Return the [x, y] coordinate for the center point of the cell that contains the specified text.  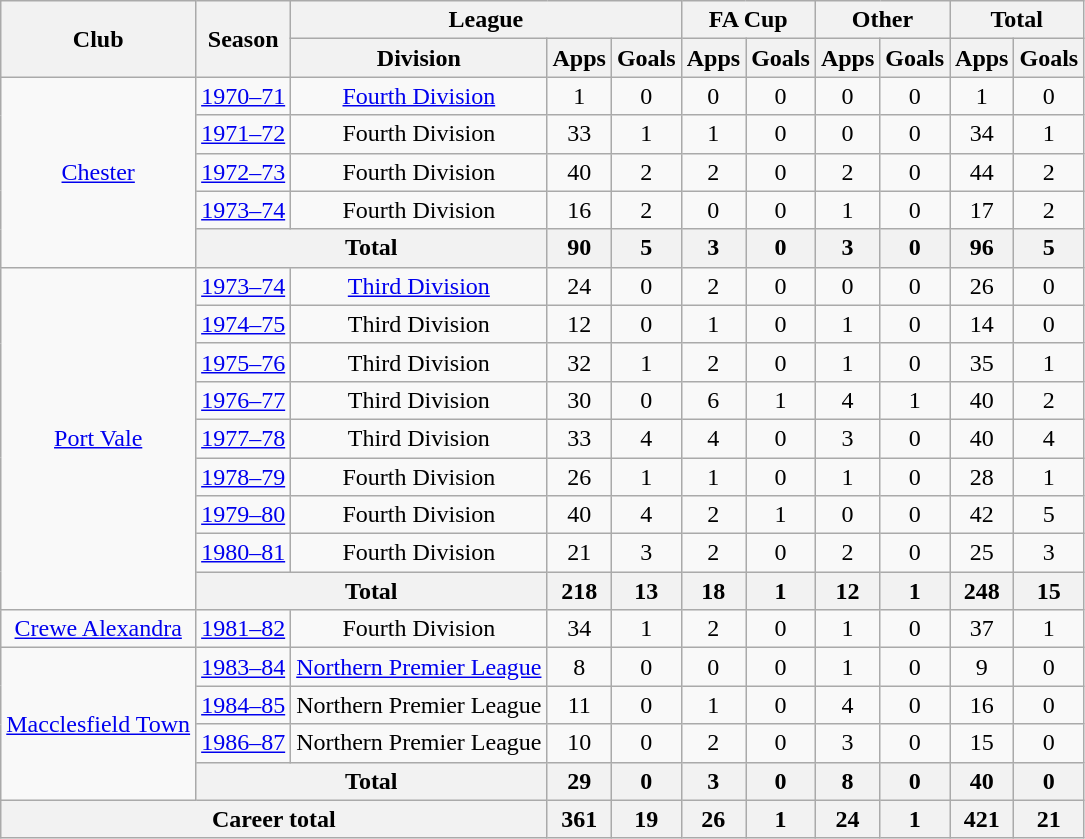
1974–75 [244, 324]
1986–87 [244, 743]
1975–76 [244, 362]
Career total [274, 819]
421 [982, 819]
Macclesfield Town [98, 724]
32 [579, 362]
Club [98, 39]
6 [713, 400]
11 [579, 705]
35 [982, 362]
218 [579, 591]
Crewe Alexandra [98, 629]
Port Vale [98, 438]
28 [982, 477]
361 [579, 819]
14 [982, 324]
Season [244, 39]
18 [713, 591]
17 [982, 210]
90 [579, 248]
10 [579, 743]
1979–80 [244, 515]
League [486, 20]
1976–77 [244, 400]
1983–84 [244, 667]
248 [982, 591]
29 [579, 781]
1984–85 [244, 705]
FA Cup [748, 20]
1980–81 [244, 553]
1970–71 [244, 96]
Other [882, 20]
30 [579, 400]
1971–72 [244, 134]
9 [982, 667]
Chester [98, 172]
96 [982, 248]
25 [982, 553]
1978–79 [244, 477]
1981–82 [244, 629]
1977–78 [244, 438]
1972–73 [244, 172]
42 [982, 515]
19 [646, 819]
Division [419, 58]
13 [646, 591]
44 [982, 172]
37 [982, 629]
